Scan for the cell matching the given text and deliver its [x, y] coordinate at center. 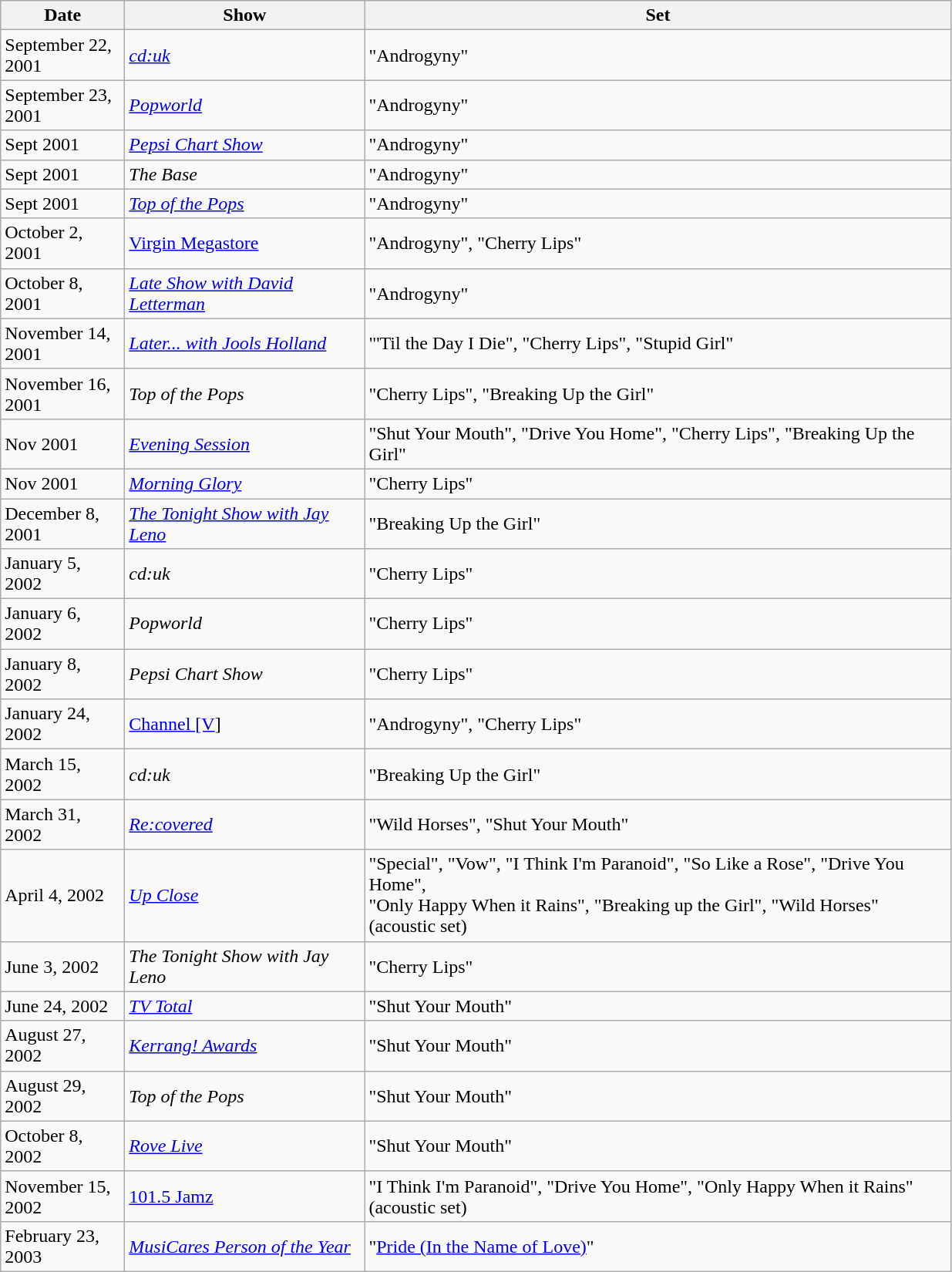
January 24, 2002 [63, 725]
"I Think I'm Paranoid", "Drive You Home", "Only Happy When it Rains" (acoustic set) [658, 1196]
March 31, 2002 [63, 825]
August 29, 2002 [63, 1096]
Morning Glory [245, 483]
"Shut Your Mouth", "Drive You Home", "Cherry Lips", "Breaking Up the Girl" [658, 444]
August 27, 2002 [63, 1045]
October 8, 2001 [63, 293]
February 23, 2003 [63, 1246]
"Cherry Lips", "Breaking Up the Girl" [658, 393]
Rove Live [245, 1146]
TV Total [245, 1006]
Late Show with David Letterman [245, 293]
"Wild Horses", "Shut Your Mouth" [658, 825]
Kerrang! Awards [245, 1045]
September 22, 2001 [63, 56]
November 16, 2001 [63, 393]
Show [245, 15]
January 6, 2002 [63, 624]
November 14, 2001 [63, 344]
MusiCares Person of the Year [245, 1246]
Date [63, 15]
December 8, 2001 [63, 523]
"Pride (In the Name of Love)" [658, 1246]
Channel [V] [245, 725]
September 23, 2001 [63, 105]
Set [658, 15]
Later... with Jools Holland [245, 344]
Virgin Megastore [245, 244]
October 8, 2002 [63, 1146]
Up Close [245, 896]
June 3, 2002 [63, 967]
January 5, 2002 [63, 574]
January 8, 2002 [63, 674]
June 24, 2002 [63, 1006]
November 15, 2002 [63, 1196]
Re:covered [245, 825]
"'Til the Day I Die", "Cherry Lips", "Stupid Girl" [658, 344]
October 2, 2001 [63, 244]
The Base [245, 174]
101.5 Jamz [245, 1196]
April 4, 2002 [63, 896]
Evening Session [245, 444]
March 15, 2002 [63, 774]
